Locate the cell with the specified text and output its (X, Y) center coordinate. 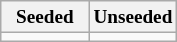
Unseeded (133, 17)
Seeded (45, 17)
